Scan for the cell matching the given text and deliver its (X, Y) coordinate at center. 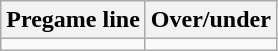
Over/under (210, 20)
Pregame line (74, 20)
